From the cell containing the given text, extract its center point as [X, Y] coordinate. 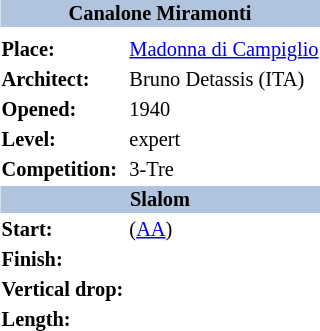
1940 [224, 110]
Opened: [62, 110]
Architect: [62, 80]
Level: [62, 140]
Slalom [160, 200]
expert [224, 140]
Place: [62, 50]
Start: [62, 230]
Vertical drop: [62, 290]
3-Tre [224, 170]
Bruno Detassis (ITA) [224, 80]
Finish: [62, 260]
Competition: [62, 170]
Canalone Miramonti [160, 14]
Madonna di Campiglio [224, 50]
(AA) [224, 230]
